Capture the cell that displays the provided text and extract its (X, Y) central coordinate. 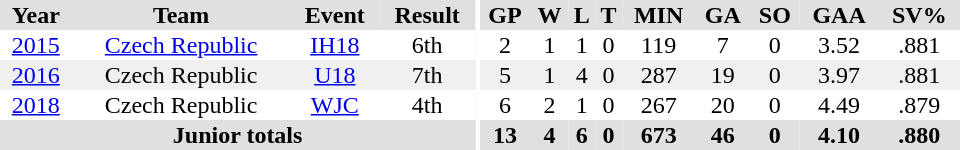
GP (504, 15)
46 (722, 135)
4th (427, 105)
20 (722, 105)
7th (427, 75)
7 (722, 45)
267 (659, 105)
SO (774, 15)
13 (504, 135)
Year (36, 15)
2016 (36, 75)
GAA (838, 15)
.879 (920, 105)
Result (427, 15)
2015 (36, 45)
4.10 (838, 135)
3.52 (838, 45)
L (582, 15)
2018 (36, 105)
6th (427, 45)
W (549, 15)
GA (722, 15)
4.49 (838, 105)
MIN (659, 15)
T (608, 15)
WJC (336, 105)
.880 (920, 135)
Event (336, 15)
5 (504, 75)
673 (659, 135)
3.97 (838, 75)
119 (659, 45)
287 (659, 75)
SV% (920, 15)
U18 (336, 75)
Junior totals (238, 135)
Team (182, 15)
IH18 (336, 45)
19 (722, 75)
